For the text-containing cell, return its midpoint in (X, Y) coordinate format. 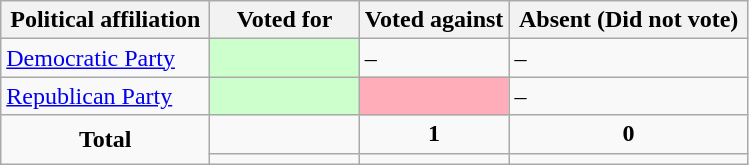
Republican Party (106, 96)
Absent (Did not vote) (629, 20)
Total (106, 140)
0 (629, 134)
1 (434, 134)
Voted for (285, 20)
Voted against (434, 20)
Democratic Party (106, 58)
Political affiliation (106, 20)
